Pinpoint the cell where the given text exists, returning its [x, y] midpoint coordinate. 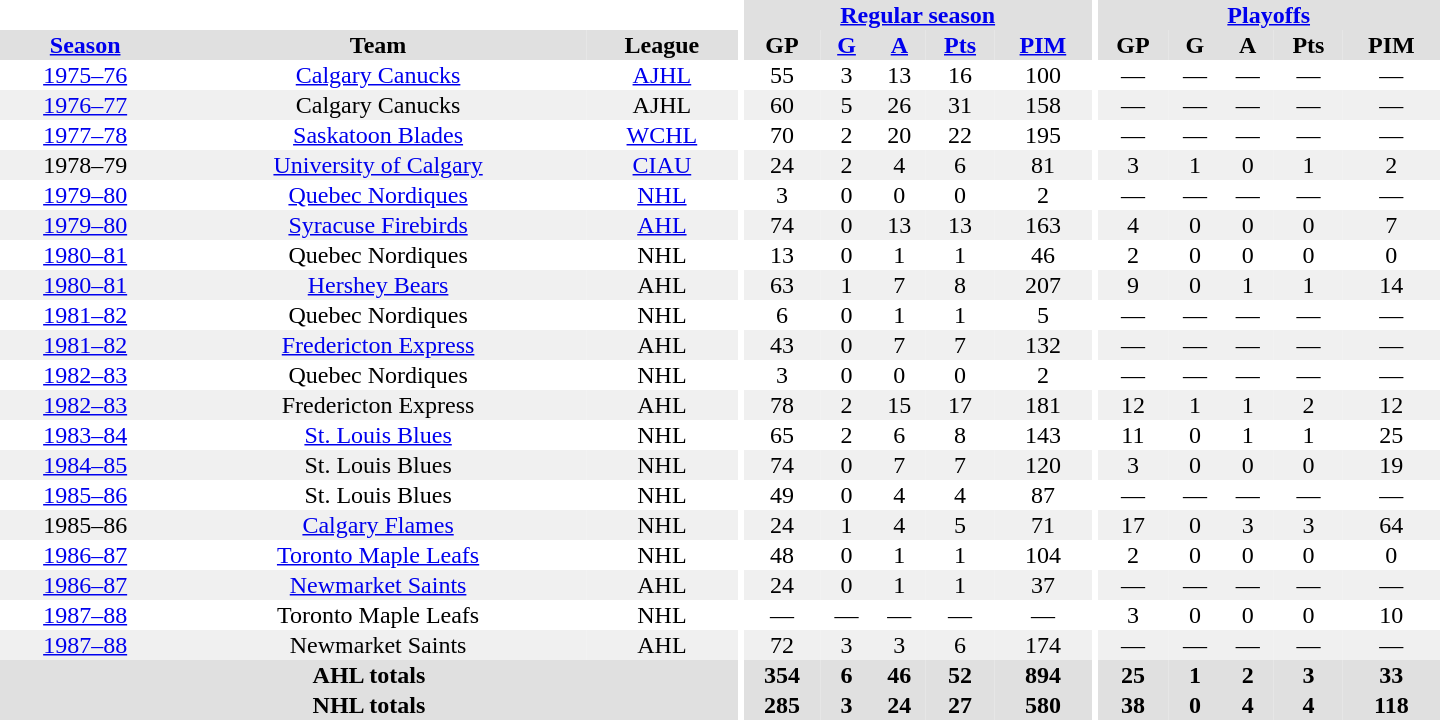
38 [1132, 705]
104 [1042, 555]
87 [1042, 495]
10 [1392, 615]
1977–78 [85, 135]
354 [782, 675]
15 [900, 405]
1976–77 [85, 105]
48 [782, 555]
132 [1042, 345]
19 [1392, 465]
WCHL [662, 135]
AHL totals [369, 675]
27 [960, 705]
University of Calgary [378, 165]
100 [1042, 75]
NHL totals [369, 705]
894 [1042, 675]
158 [1042, 105]
72 [782, 645]
Playoffs [1268, 15]
Saskatoon Blades [378, 135]
195 [1042, 135]
43 [782, 345]
1978–79 [85, 165]
16 [960, 75]
Team [378, 45]
143 [1042, 435]
37 [1042, 585]
Hershey Bears [378, 285]
22 [960, 135]
20 [900, 135]
181 [1042, 405]
1975–76 [85, 75]
120 [1042, 465]
Season [85, 45]
Syracuse Firebirds [378, 225]
118 [1392, 705]
14 [1392, 285]
207 [1042, 285]
580 [1042, 705]
60 [782, 105]
31 [960, 105]
1984–85 [85, 465]
71 [1042, 525]
49 [782, 495]
63 [782, 285]
33 [1392, 675]
Calgary Flames [378, 525]
174 [1042, 645]
26 [900, 105]
CIAU [662, 165]
78 [782, 405]
81 [1042, 165]
65 [782, 435]
163 [1042, 225]
1983–84 [85, 435]
70 [782, 135]
285 [782, 705]
Regular season [918, 15]
55 [782, 75]
11 [1132, 435]
64 [1392, 525]
League [662, 45]
52 [960, 675]
9 [1132, 285]
